Extract the [X, Y] coordinate from the center of the cell holding the provided text.  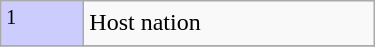
1 [42, 24]
Host nation [229, 24]
